Return (X, Y) of the center of cell containing provided text 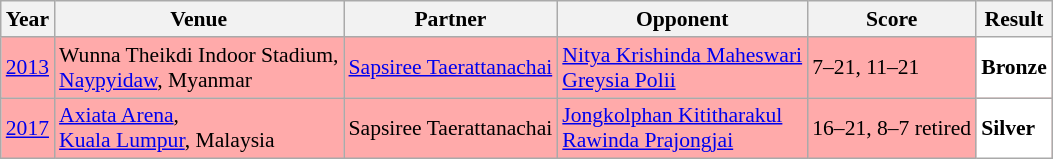
Result (1014, 19)
Year (28, 19)
Jongkolphan Kititharakul Rawinda Prajongjai (682, 128)
Venue (198, 19)
Partner (451, 19)
Bronze (1014, 68)
7–21, 11–21 (892, 68)
Score (892, 19)
2017 (28, 128)
2013 (28, 68)
Opponent (682, 19)
16–21, 8–7 retired (892, 128)
Silver (1014, 128)
Axiata Arena,Kuala Lumpur, Malaysia (198, 128)
Nitya Krishinda Maheswari Greysia Polii (682, 68)
Wunna Theikdi Indoor Stadium,Naypyidaw, Myanmar (198, 68)
